Output the [X, Y] coordinate of the center of the cell containing the given text.  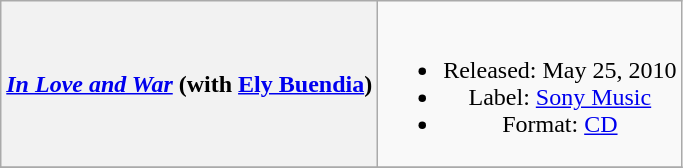
In Love and War (with Ely Buendia) [190, 84]
Released: May 25, 2010Label: Sony MusicFormat: CD [530, 84]
